Output the (x, y) coordinate of the center of the cell containing the given text.  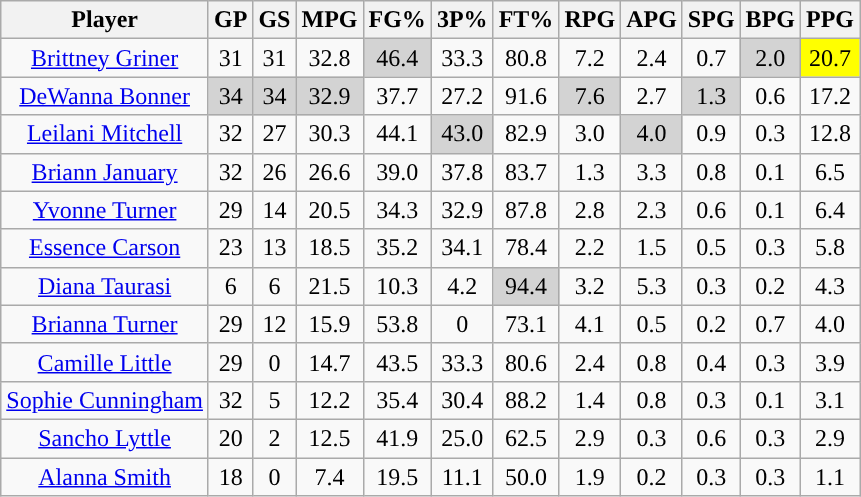
23 (230, 248)
34.3 (397, 210)
12.2 (330, 400)
43.5 (397, 362)
FG% (397, 20)
PPG (830, 20)
26.6 (330, 172)
27 (274, 134)
87.8 (526, 210)
34.1 (462, 248)
21.5 (330, 286)
18.5 (330, 248)
1.5 (652, 248)
1.9 (590, 477)
2.2 (590, 248)
37.8 (462, 172)
0.4 (711, 362)
3.9 (830, 362)
6.5 (830, 172)
6.4 (830, 210)
Player (105, 20)
13 (274, 248)
12.8 (830, 134)
18 (230, 477)
Essence Carson (105, 248)
46.4 (397, 58)
1.4 (590, 400)
43.0 (462, 134)
37.7 (397, 96)
GP (230, 20)
Brianna Turner (105, 324)
3P% (462, 20)
RPG (590, 20)
30.3 (330, 134)
73.1 (526, 324)
62.5 (526, 438)
91.6 (526, 96)
35.4 (397, 400)
2 (274, 438)
1.1 (830, 477)
0.9 (711, 134)
10.3 (397, 286)
Sophie Cunningham (105, 400)
Briann January (105, 172)
5.3 (652, 286)
FT% (526, 20)
80.8 (526, 58)
MPG (330, 20)
2.8 (590, 210)
20.7 (830, 58)
7.4 (330, 477)
25.0 (462, 438)
30.4 (462, 400)
11.1 (462, 477)
35.2 (397, 248)
88.2 (526, 400)
17.2 (830, 96)
44.1 (397, 134)
GS (274, 20)
82.9 (526, 134)
2.0 (770, 58)
3.0 (590, 134)
SPG (711, 20)
83.7 (526, 172)
4.3 (830, 286)
Yvonne Turner (105, 210)
53.8 (397, 324)
32.8 (330, 58)
19.5 (397, 477)
4.2 (462, 286)
80.6 (526, 362)
2.7 (652, 96)
94.4 (526, 286)
2.3 (652, 210)
Brittney Griner (105, 58)
4.1 (590, 324)
14.7 (330, 362)
12 (274, 324)
7.2 (590, 58)
Alanna Smith (105, 477)
5 (274, 400)
14 (274, 210)
15.9 (330, 324)
3.2 (590, 286)
78.4 (526, 248)
Camille Little (105, 362)
41.9 (397, 438)
Sancho Lyttle (105, 438)
12.5 (330, 438)
50.0 (526, 477)
3.3 (652, 172)
20 (230, 438)
Leilani Mitchell (105, 134)
DeWanna Bonner (105, 96)
Diana Taurasi (105, 286)
20.5 (330, 210)
26 (274, 172)
APG (652, 20)
27.2 (462, 96)
3.1 (830, 400)
5.8 (830, 248)
BPG (770, 20)
39.0 (397, 172)
7.6 (590, 96)
